Return [X, Y] of the center of cell containing provided text 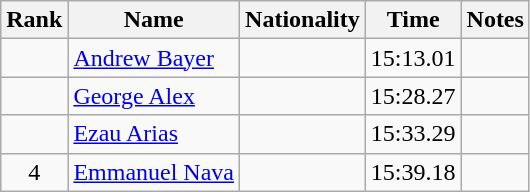
15:28.27 [413, 96]
Ezau Arias [154, 134]
Emmanuel Nava [154, 172]
Notes [495, 20]
Time [413, 20]
15:39.18 [413, 172]
4 [34, 172]
15:13.01 [413, 58]
15:33.29 [413, 134]
Rank [34, 20]
Andrew Bayer [154, 58]
George Alex [154, 96]
Nationality [303, 20]
Name [154, 20]
